Find where the given text appears and provide that cell's center as (X, Y) coordinate. 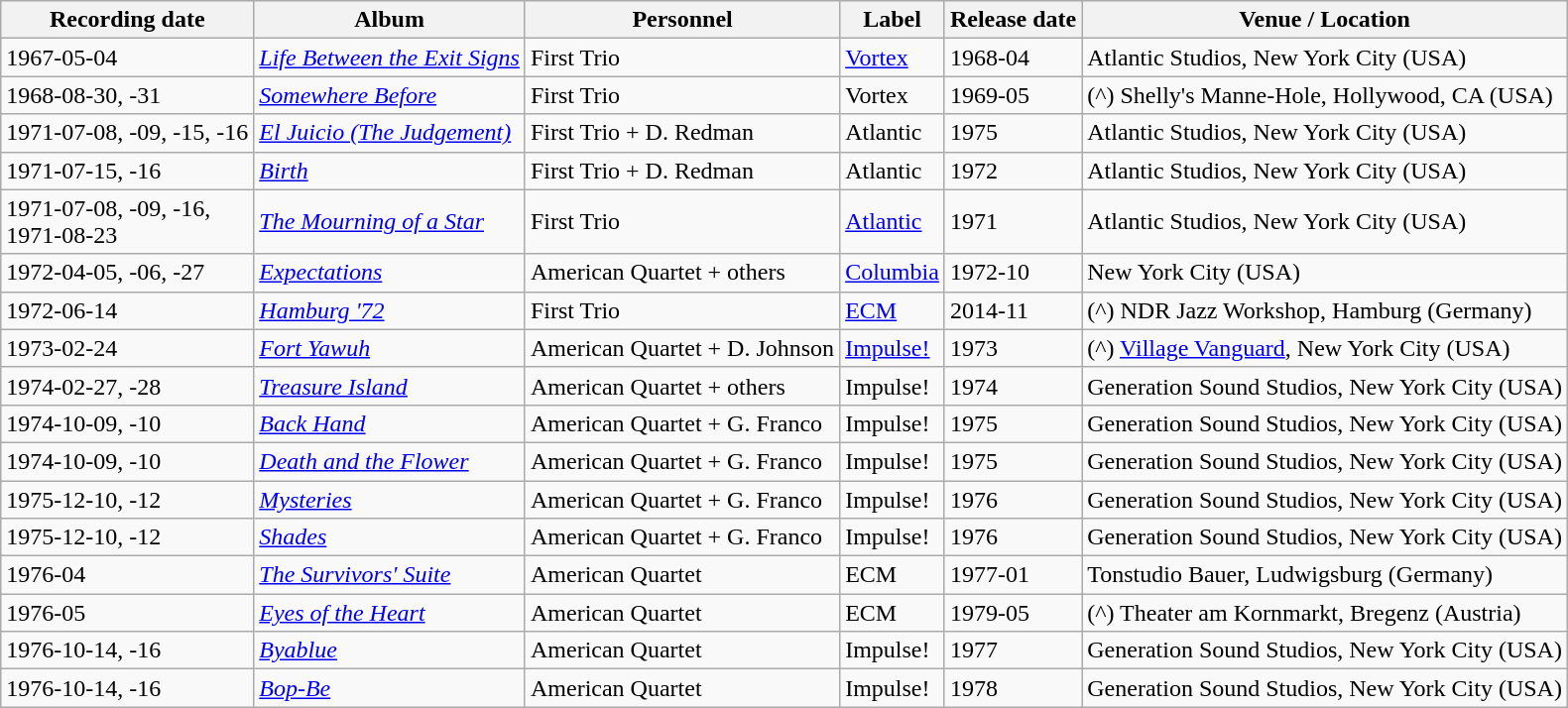
Back Hand (390, 423)
Somewhere Before (390, 95)
Columbia (893, 273)
El Juicio (The Judgement) (390, 133)
1978 (1013, 688)
Eyes of the Heart (390, 613)
1969-05 (1013, 95)
Treasure Island (390, 386)
The Survivors' Suite (390, 575)
1977 (1013, 650)
Expectations (390, 273)
(^) Shelly's Manne-Hole, Hollywood, CA (USA) (1325, 95)
Life Between the Exit Signs (390, 58)
Byablue (390, 650)
2014-11 (1013, 310)
Hamburg '72 (390, 310)
Tonstudio Bauer, Ludwigsburg (Germany) (1325, 575)
Death and the Flower (390, 461)
1973-02-24 (127, 348)
(^) Theater am Kornmarkt, Bregenz (Austria) (1325, 613)
1972-10 (1013, 273)
1974 (1013, 386)
1972-04-05, -06, -27 (127, 273)
Label (893, 20)
The Mourning of a Star (390, 222)
1971-07-08, -09, -15, -16 (127, 133)
1968-08-30, -31 (127, 95)
1967-05-04 (127, 58)
1976-04 (127, 575)
Personnel (682, 20)
(^) NDR Jazz Workshop, Hamburg (Germany) (1325, 310)
New York City (USA) (1325, 273)
1976-05 (127, 613)
Album (390, 20)
Birth (390, 171)
Recording date (127, 20)
(^) Village Vanguard, New York City (USA) (1325, 348)
1974-02-27, -28 (127, 386)
1973 (1013, 348)
1971-07-08, -09, -16, 1971-08-23 (127, 222)
1971 (1013, 222)
1972 (1013, 171)
1972-06-14 (127, 310)
1971-07-15, -16 (127, 171)
1968-04 (1013, 58)
Mysteries (390, 499)
Release date (1013, 20)
1977-01 (1013, 575)
1979-05 (1013, 613)
Venue / Location (1325, 20)
Fort Yawuh (390, 348)
American Quartet + D. Johnson (682, 348)
Shades (390, 537)
Bop-Be (390, 688)
